Extract the [X, Y] coordinate from the center of the cell holding the provided text.  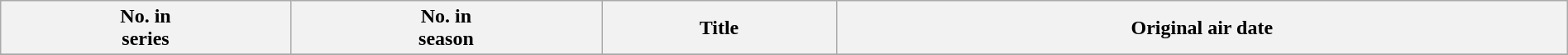
No. inseason [446, 28]
Original air date [1202, 28]
No. inseries [146, 28]
Title [719, 28]
